Output the [x, y] coordinate of the center of the cell containing the given text.  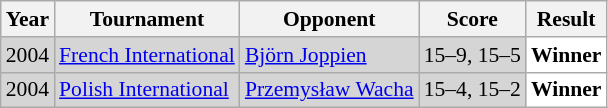
Polish International [147, 90]
15–4, 15–2 [472, 90]
Przemysław Wacha [330, 90]
Opponent [330, 19]
15–9, 15–5 [472, 55]
Score [472, 19]
Year [28, 19]
Tournament [147, 19]
Result [566, 19]
French International [147, 55]
Björn Joppien [330, 55]
